Return the [x, y] coordinate for the center point of the cell that contains the specified text.  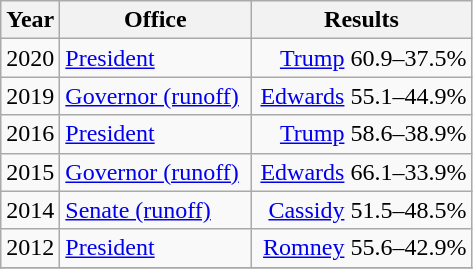
Edwards 66.1–33.9% [362, 172]
2015 [30, 172]
Edwards 55.1–44.9% [362, 96]
2020 [30, 58]
Cassidy 51.5–48.5% [362, 210]
Year [30, 20]
Romney 55.6–42.9% [362, 248]
2012 [30, 248]
2014 [30, 210]
2016 [30, 134]
Senate (runoff) [156, 210]
Trump 58.6–38.9% [362, 134]
Office [156, 20]
2019 [30, 96]
Trump 60.9–37.5% [362, 58]
Results [362, 20]
